Locate the cell with the specified text and output its [x, y] center coordinate. 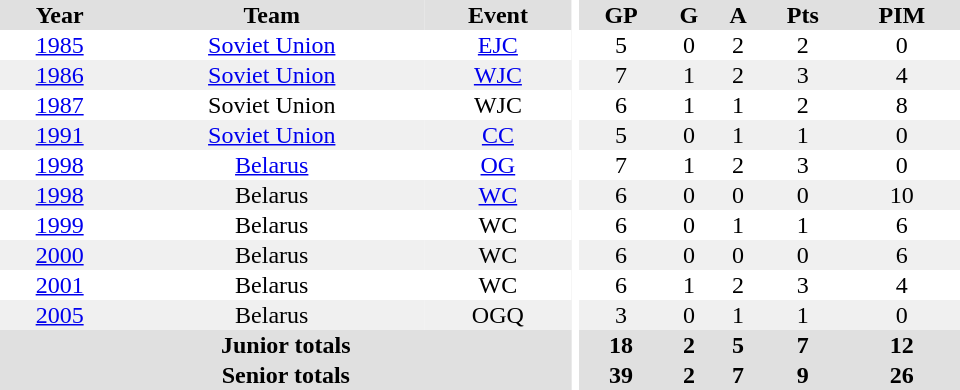
10 [902, 195]
CC [498, 135]
1999 [60, 225]
8 [902, 105]
2005 [60, 315]
EJC [498, 45]
OG [498, 165]
Pts [803, 15]
1986 [60, 75]
G [690, 15]
Team [272, 15]
Event [498, 15]
2000 [60, 255]
Year [60, 15]
Senior totals [286, 375]
A [738, 15]
9 [803, 375]
18 [622, 345]
12 [902, 345]
PIM [902, 15]
26 [902, 375]
2001 [60, 285]
Junior totals [286, 345]
1991 [60, 135]
1985 [60, 45]
39 [622, 375]
OGQ [498, 315]
1987 [60, 105]
GP [622, 15]
